Search for the cell housing the specified text and yield its (X, Y) center coordinate. 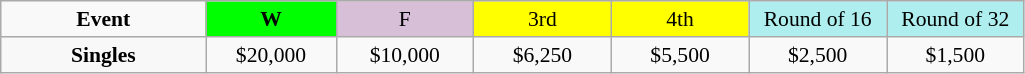
F (405, 19)
$5,500 (680, 55)
$2,500 (818, 55)
$20,000 (271, 55)
Round of 32 (955, 19)
Round of 16 (818, 19)
Singles (104, 55)
$6,250 (543, 55)
Event (104, 19)
4th (680, 19)
$1,500 (955, 55)
$10,000 (405, 55)
3rd (543, 19)
W (271, 19)
